Return the [X, Y] coordinate for the center point of the cell that contains the specified text.  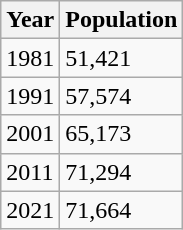
51,421 [122, 58]
2011 [30, 172]
1981 [30, 58]
71,294 [122, 172]
Population [122, 20]
71,664 [122, 210]
57,574 [122, 96]
Year [30, 20]
65,173 [122, 134]
2021 [30, 210]
1991 [30, 96]
2001 [30, 134]
